Extract the (x, y) coordinate from the center of the cell holding the provided text.  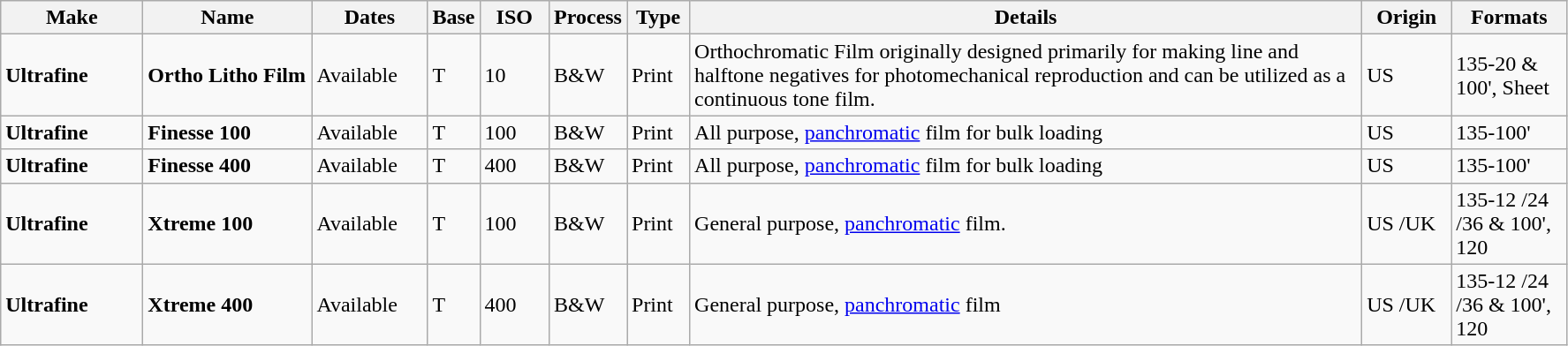
135-20 & 100', Sheet (1509, 75)
Make (72, 18)
Xtreme 400 (228, 305)
Details (1026, 18)
Finesse 400 (228, 166)
General purpose, panchromatic film. (1026, 223)
General purpose, panchromatic film (1026, 305)
10 (514, 75)
Ortho Litho Film (228, 75)
Dates (369, 18)
ISO (514, 18)
Name (228, 18)
Finesse 100 (228, 132)
Process (588, 18)
Xtreme 100 (228, 223)
Origin (1406, 18)
Base (454, 18)
Type (659, 18)
Formats (1509, 18)
